Scan for the cell matching the given text and deliver its [X, Y] coordinate at center. 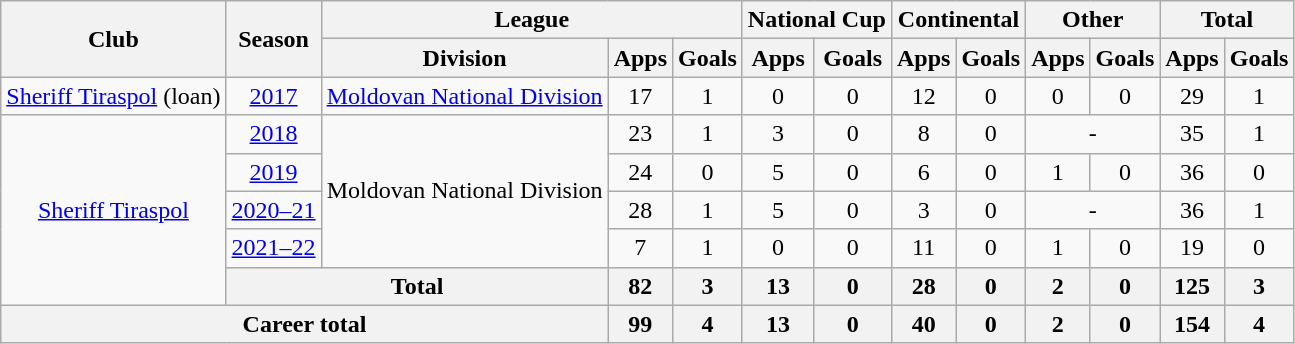
125 [1192, 286]
17 [640, 96]
40 [923, 324]
23 [640, 134]
Other [1093, 20]
Sheriff Tiraspol [114, 210]
Sheriff Tiraspol (loan) [114, 96]
League [532, 20]
Club [114, 39]
Division [464, 58]
2020–21 [274, 210]
6 [923, 172]
19 [1192, 248]
2021–22 [274, 248]
7 [640, 248]
2018 [274, 134]
Career total [304, 324]
Season [274, 39]
2019 [274, 172]
99 [640, 324]
Continental [958, 20]
11 [923, 248]
29 [1192, 96]
2017 [274, 96]
35 [1192, 134]
12 [923, 96]
24 [640, 172]
8 [923, 134]
82 [640, 286]
National Cup [816, 20]
154 [1192, 324]
